Locate the cell with the specified text and output its (X, Y) center coordinate. 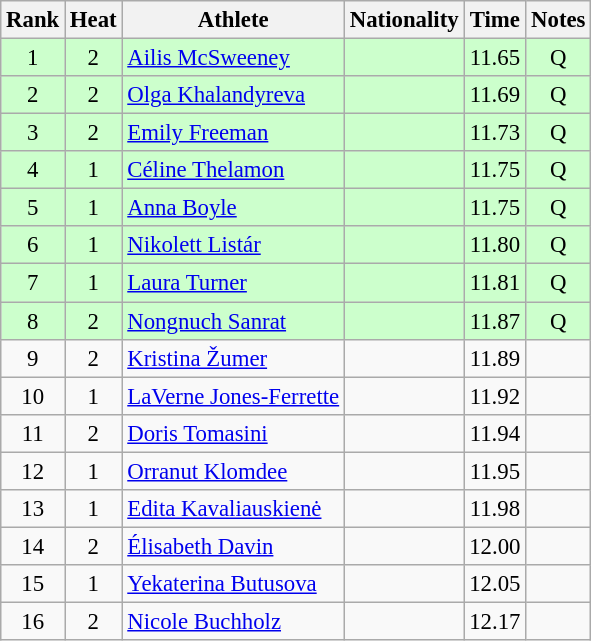
6 (33, 245)
Edita Kavaliauskienė (233, 509)
4 (33, 170)
15 (33, 584)
Nikolett Listár (233, 245)
LaVerne Jones-Ferrette (233, 396)
8 (33, 321)
12.00 (495, 546)
Nicole Buchholz (233, 621)
Anna Boyle (233, 208)
Olga Khalandyreva (233, 95)
Élisabeth Davin (233, 546)
9 (33, 358)
14 (33, 546)
12.05 (495, 584)
Ailis McSweeney (233, 58)
Kristina Žumer (233, 358)
11.87 (495, 321)
10 (33, 396)
11.89 (495, 358)
Athlete (233, 20)
Time (495, 20)
Rank (33, 20)
12 (33, 471)
11.80 (495, 245)
Céline Thelamon (233, 170)
Doris Tomasini (233, 433)
3 (33, 133)
16 (33, 621)
Nongnuch Sanrat (233, 321)
11.81 (495, 283)
7 (33, 283)
11.98 (495, 509)
11 (33, 433)
11.73 (495, 133)
Heat (94, 20)
Orranut Klomdee (233, 471)
Emily Freeman (233, 133)
Laura Turner (233, 283)
11.65 (495, 58)
11.92 (495, 396)
Nationality (404, 20)
5 (33, 208)
Yekaterina Butusova (233, 584)
11.94 (495, 433)
12.17 (495, 621)
11.95 (495, 471)
Notes (558, 20)
13 (33, 509)
11.69 (495, 95)
